Find where the given text appears and provide that cell's center as (x, y) coordinate. 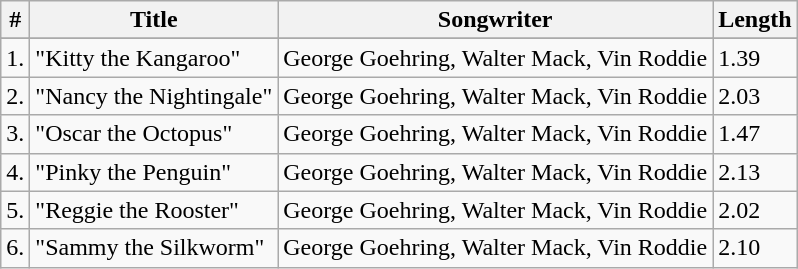
2.02 (755, 210)
1.47 (755, 134)
4. (16, 172)
1. (16, 58)
2. (16, 96)
Songwriter (496, 20)
# (16, 20)
Title (154, 20)
1.39 (755, 58)
"Reggie the Rooster" (154, 210)
"Pinky the Penguin" (154, 172)
"Kitty the Kangaroo" (154, 58)
Length (755, 20)
2.10 (755, 248)
2.13 (755, 172)
2.03 (755, 96)
"Sammy the Silkworm" (154, 248)
5. (16, 210)
"Oscar the Octopus" (154, 134)
6. (16, 248)
3. (16, 134)
"Nancy the Nightingale" (154, 96)
